Provide the [x, y] coordinate of the cell's center where the given text is located.  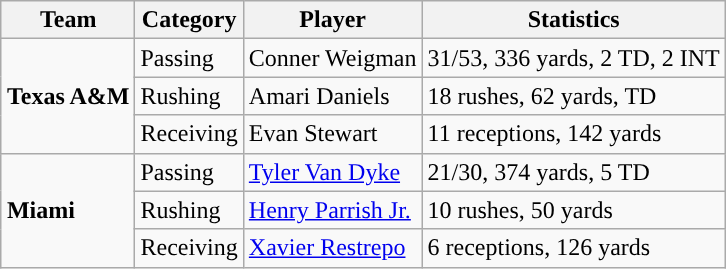
Amari Daniels [332, 96]
Xavier Restrepo [332, 248]
Team [68, 20]
Player [332, 20]
Evan Stewart [332, 134]
Henry Parrish Jr. [332, 210]
21/30, 374 yards, 5 TD [574, 172]
Statistics [574, 20]
Conner Weigman [332, 58]
6 receptions, 126 yards [574, 248]
18 rushes, 62 yards, TD [574, 96]
31/53, 336 yards, 2 TD, 2 INT [574, 58]
Texas A&M [68, 96]
11 receptions, 142 yards [574, 134]
Category [189, 20]
Miami [68, 210]
10 rushes, 50 yards [574, 210]
Tyler Van Dyke [332, 172]
